Find where the given text appears and provide that cell's center as [X, Y] coordinate. 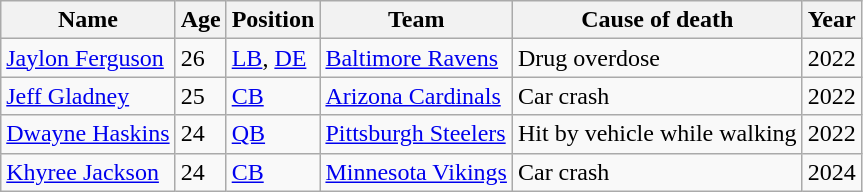
LB, DE [273, 58]
Jaylon Ferguson [88, 58]
Drug overdose [657, 58]
Khyree Jackson [88, 172]
Name [88, 20]
Team [416, 20]
26 [200, 58]
Age [200, 20]
Position [273, 20]
Cause of death [657, 20]
2024 [832, 172]
Pittsburgh Steelers [416, 134]
QB [273, 134]
Arizona Cardinals [416, 96]
Hit by vehicle while walking [657, 134]
Baltimore Ravens [416, 58]
Year [832, 20]
Minnesota Vikings [416, 172]
Jeff Gladney [88, 96]
Dwayne Haskins [88, 134]
25 [200, 96]
